Scan for the cell matching the given text and deliver its (x, y) coordinate at center. 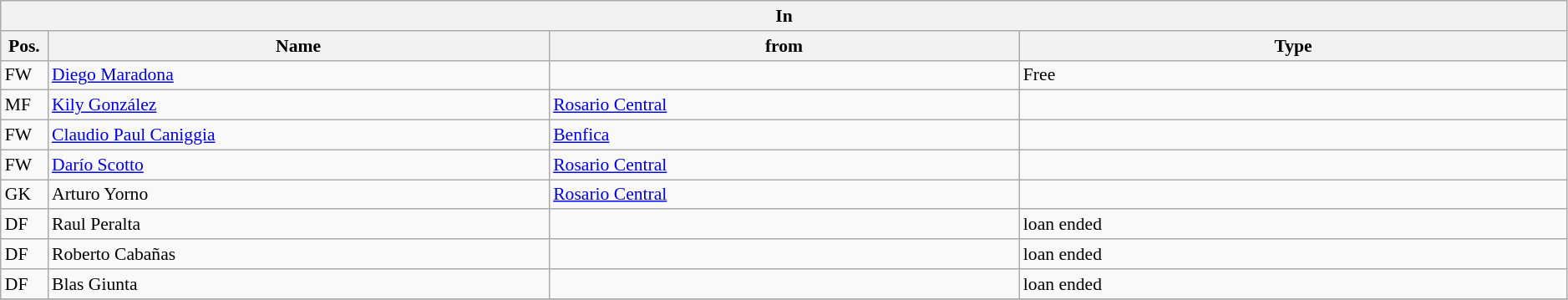
GK (24, 195)
MF (24, 105)
Arturo Yorno (298, 195)
Blas Giunta (298, 284)
In (784, 16)
Diego Maradona (298, 75)
Raul Peralta (298, 225)
Kily González (298, 105)
Name (298, 46)
Type (1293, 46)
Free (1293, 75)
Claudio Paul Caniggia (298, 135)
Benfica (784, 135)
Roberto Cabañas (298, 254)
Pos. (24, 46)
Darío Scotto (298, 165)
from (784, 46)
